Output the [X, Y] coordinate of the center of the cell containing the given text.  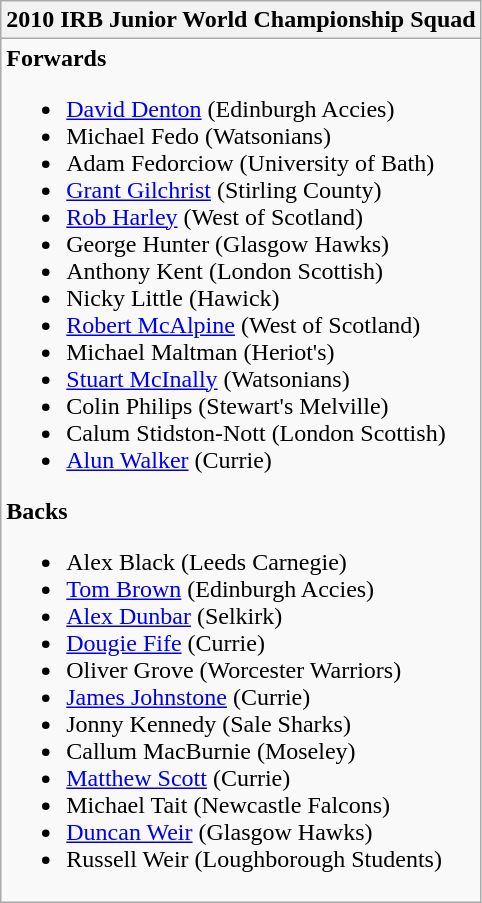
2010 IRB Junior World Championship Squad [241, 20]
